Output the [x, y] coordinate of the center of the cell containing the given text.  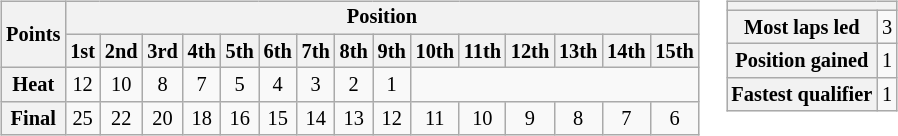
2nd [122, 51]
Most laps led [802, 27]
1st [82, 51]
8th [354, 51]
20 [162, 119]
22 [122, 119]
25 [82, 119]
13 [354, 119]
11 [435, 119]
6 [674, 119]
4 [278, 85]
11th [482, 51]
16 [240, 119]
14 [316, 119]
14th [626, 51]
15th [674, 51]
Position gained [802, 61]
4th [202, 51]
Heat [33, 85]
15 [278, 119]
12th [530, 51]
Position [382, 18]
Fastest qualifier [802, 95]
Points [33, 34]
18 [202, 119]
5 [240, 85]
6th [278, 51]
13th [578, 51]
9th [392, 51]
9 [530, 119]
3rd [162, 51]
10th [435, 51]
Final [33, 119]
7th [316, 51]
5th [240, 51]
2 [354, 85]
